Scan for the cell matching the given text and deliver its (X, Y) coordinate at center. 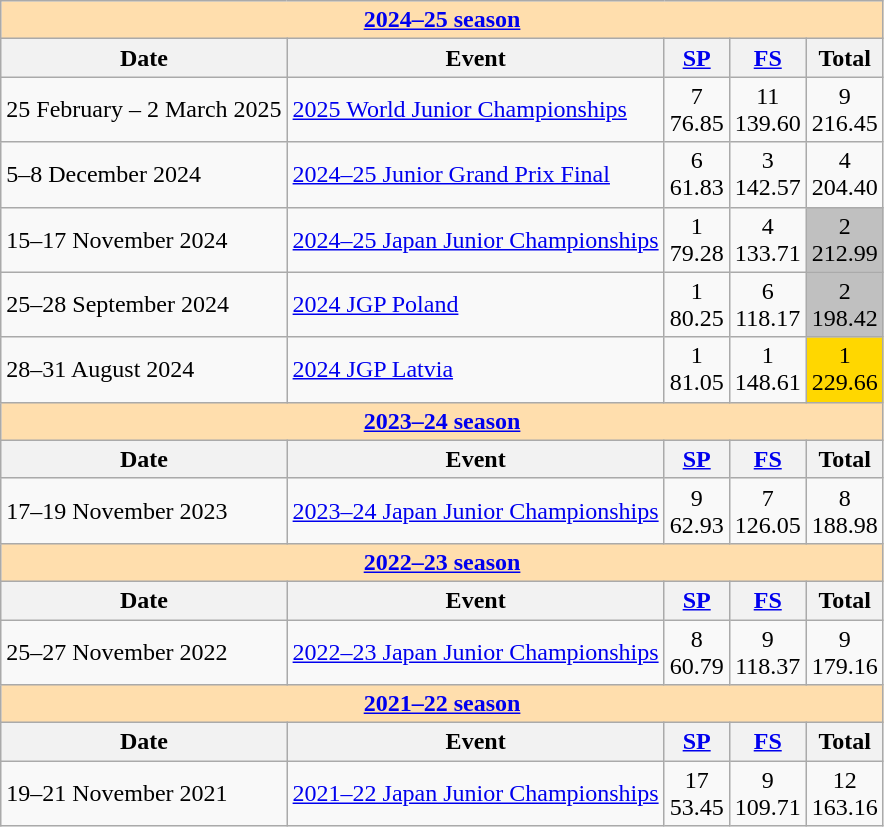
25–27 November 2022 (144, 652)
25–28 September 2024 (144, 304)
2024–25 Japan Junior Championships (476, 240)
2024–25 Junior Grand Prix Final (476, 174)
6 61.83 (696, 174)
3 142.57 (768, 174)
11 139.60 (768, 110)
9 179.16 (844, 652)
2024–25 season (442, 20)
6 118.17 (768, 304)
9 62.93 (696, 510)
7 76.85 (696, 110)
12 163.16 (844, 794)
2 198.42 (844, 304)
2024 JGP Latvia (476, 370)
1 79.28 (696, 240)
1 80.25 (696, 304)
17–19 November 2023 (144, 510)
8 60.79 (696, 652)
2021–22 Japan Junior Championships (476, 794)
17 53.45 (696, 794)
15–17 November 2024 (144, 240)
1 229.66 (844, 370)
4 204.40 (844, 174)
8 188.98 (844, 510)
9 118.37 (768, 652)
9 109.71 (768, 794)
2 212.99 (844, 240)
28–31 August 2024 (144, 370)
2023–24 Japan Junior Championships (476, 510)
2025 World Junior Championships (476, 110)
2022–23 season (442, 562)
9 216.45 (844, 110)
2023–24 season (442, 421)
25 February – 2 March 2025 (144, 110)
19–21 November 2021 (144, 794)
2022–23 Japan Junior Championships (476, 652)
7 126.05 (768, 510)
1 81.05 (696, 370)
2021–22 season (442, 704)
5–8 December 2024 (144, 174)
2024 JGP Poland (476, 304)
4 133.71 (768, 240)
1 148.61 (768, 370)
